Find where the given text appears and provide that cell's center as [x, y] coordinate. 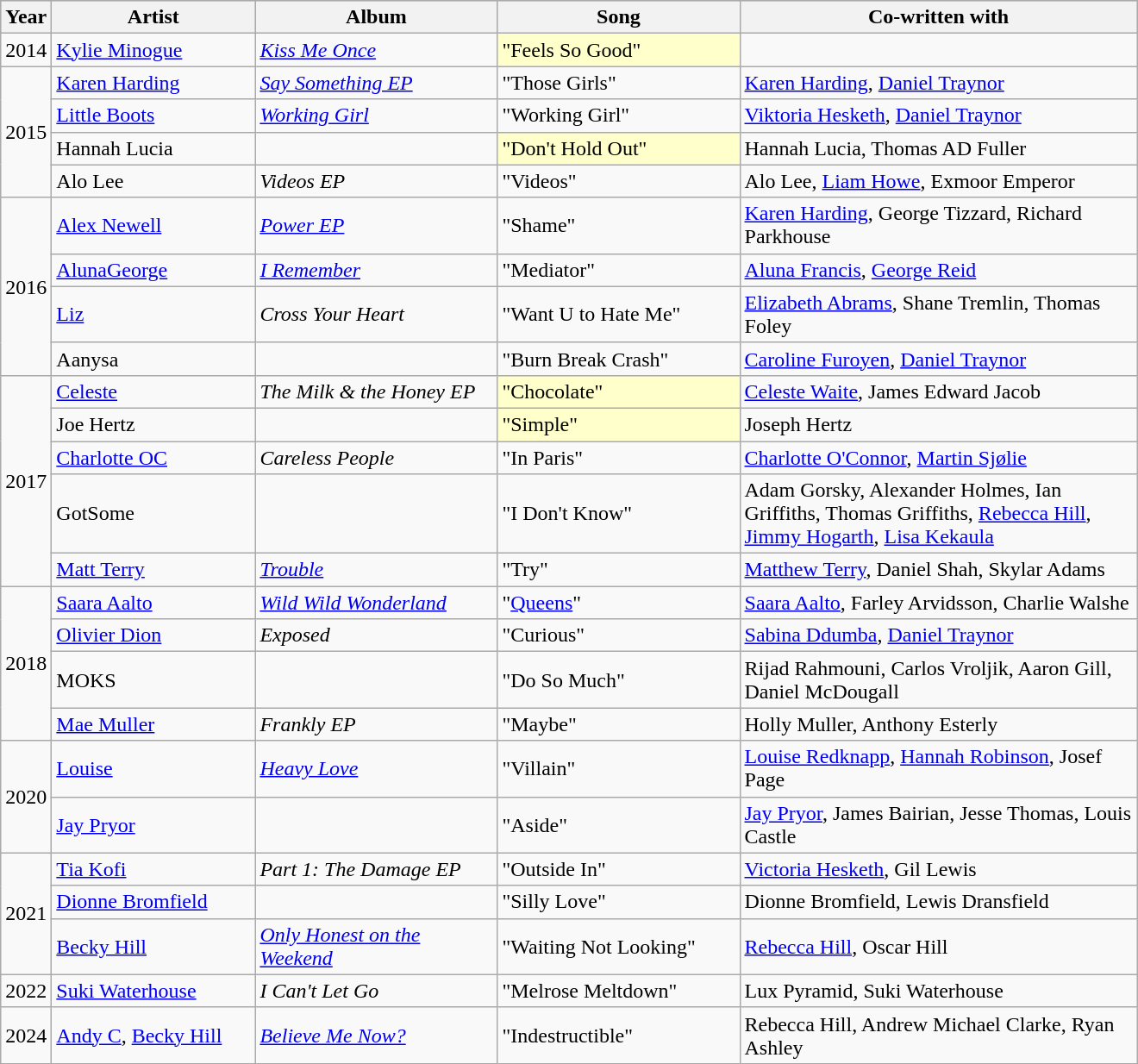
"Curious" [619, 635]
Album [376, 17]
2022 [26, 991]
Videos EP [376, 181]
"Indestructible" [619, 1035]
Andy C, Becky Hill [153, 1035]
GotSome [153, 514]
2015 [26, 132]
Elizabeth Abrams, Shane Tremlin, Thomas Foley [938, 314]
Alo Lee [153, 181]
Matt Terry [153, 570]
Aanysa [153, 359]
Louise [153, 769]
Careless People [376, 458]
"Simple" [619, 424]
Alo Lee, Liam Howe, Exmoor Emperor [938, 181]
Caroline Furoyen, Daniel Traynor [938, 359]
Wild Wild Wonderland [376, 603]
Joe Hertz [153, 424]
Celeste Waite, James Edward Jacob [938, 391]
"Shame" [619, 226]
Becky Hill [153, 947]
Co-written with [938, 17]
Exposed [376, 635]
Karen Harding [153, 83]
Alex Newell [153, 226]
Dionne Bromfield [153, 902]
Holly Muller, Anthony Esterly [938, 724]
Victoria Hesketh, Gil Lewis [938, 869]
Trouble [376, 570]
Hannah Lucia [153, 148]
"Silly Love" [619, 902]
Only Honest on the Weekend [376, 947]
Part 1: The Damage EP [376, 869]
"Working Girl" [619, 116]
"Melrose Meltdown" [619, 991]
2016 [26, 286]
2018 [26, 664]
2020 [26, 797]
Cross Your Heart [376, 314]
Lux Pyramid, Suki Waterhouse [938, 991]
Jay Pryor [153, 824]
Working Girl [376, 116]
"Queens" [619, 603]
"Maybe" [619, 724]
Celeste [153, 391]
"In Paris" [619, 458]
Olivier Dion [153, 635]
Karen Harding, Daniel Traynor [938, 83]
2017 [26, 480]
Kiss Me Once [376, 50]
Jay Pryor, James Bairian, Jesse Thomas, Louis Castle [938, 824]
Little Boots [153, 116]
Artist [153, 17]
Year [26, 17]
2024 [26, 1035]
Saara Aalto, Farley Arvidsson, Charlie Walshe [938, 603]
I Remember [376, 270]
Kylie Minogue [153, 50]
"Villain" [619, 769]
"Don't Hold Out" [619, 148]
Matthew Terry, Daniel Shah, Skylar Adams [938, 570]
Louise Redknapp, Hannah Robinson, Josef Page [938, 769]
Rebecca Hill, Andrew Michael Clarke, Ryan Ashley [938, 1035]
Hannah Lucia, Thomas AD Fuller [938, 148]
Frankly EP [376, 724]
Heavy Love [376, 769]
"Do So Much" [619, 679]
Suki Waterhouse [153, 991]
"Those Girls" [619, 83]
"Waiting Not Looking" [619, 947]
Tia Kofi [153, 869]
"Outside In" [619, 869]
Rijad Rahmouni, Carlos Vroljik, Aaron Gill, Daniel McDougall [938, 679]
Aluna Francis, George Reid [938, 270]
I Can't Let Go [376, 991]
MOKS [153, 679]
"Aside" [619, 824]
"Chocolate" [619, 391]
Song [619, 17]
"Want U to Hate Me" [619, 314]
Say Something EP [376, 83]
Sabina Ddumba, Daniel Traynor [938, 635]
Karen Harding, George Tizzard, Richard Parkhouse [938, 226]
2021 [26, 914]
Adam Gorsky, Alexander Holmes, Ian Griffiths, Thomas Griffiths, Rebecca Hill, Jimmy Hogarth, Lisa Kekaula [938, 514]
AlunaGeorge [153, 270]
"Try" [619, 570]
Mae Muller [153, 724]
"Mediator" [619, 270]
"I Don't Know" [619, 514]
"Burn Break Crash" [619, 359]
Charlotte OC [153, 458]
Saara Aalto [153, 603]
"Videos" [619, 181]
Rebecca Hill, Oscar Hill [938, 947]
Power EP [376, 226]
The Milk & the Honey EP [376, 391]
2014 [26, 50]
Dionne Bromfield, Lewis Dransfield [938, 902]
Joseph Hertz [938, 424]
"Feels So Good" [619, 50]
Believe Me Now? [376, 1035]
Viktoria Hesketh, Daniel Traynor [938, 116]
Liz [153, 314]
Charlotte O'Connor, Martin Sjølie [938, 458]
